Identify which cell holds the provided text, then report its (x, y) central coordinate. 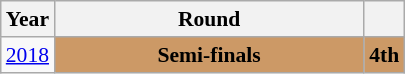
Year (28, 19)
Semi-finals (209, 55)
Round (209, 19)
4th (384, 55)
2018 (28, 55)
